Find where the given text appears and provide that cell's center as (x, y) coordinate. 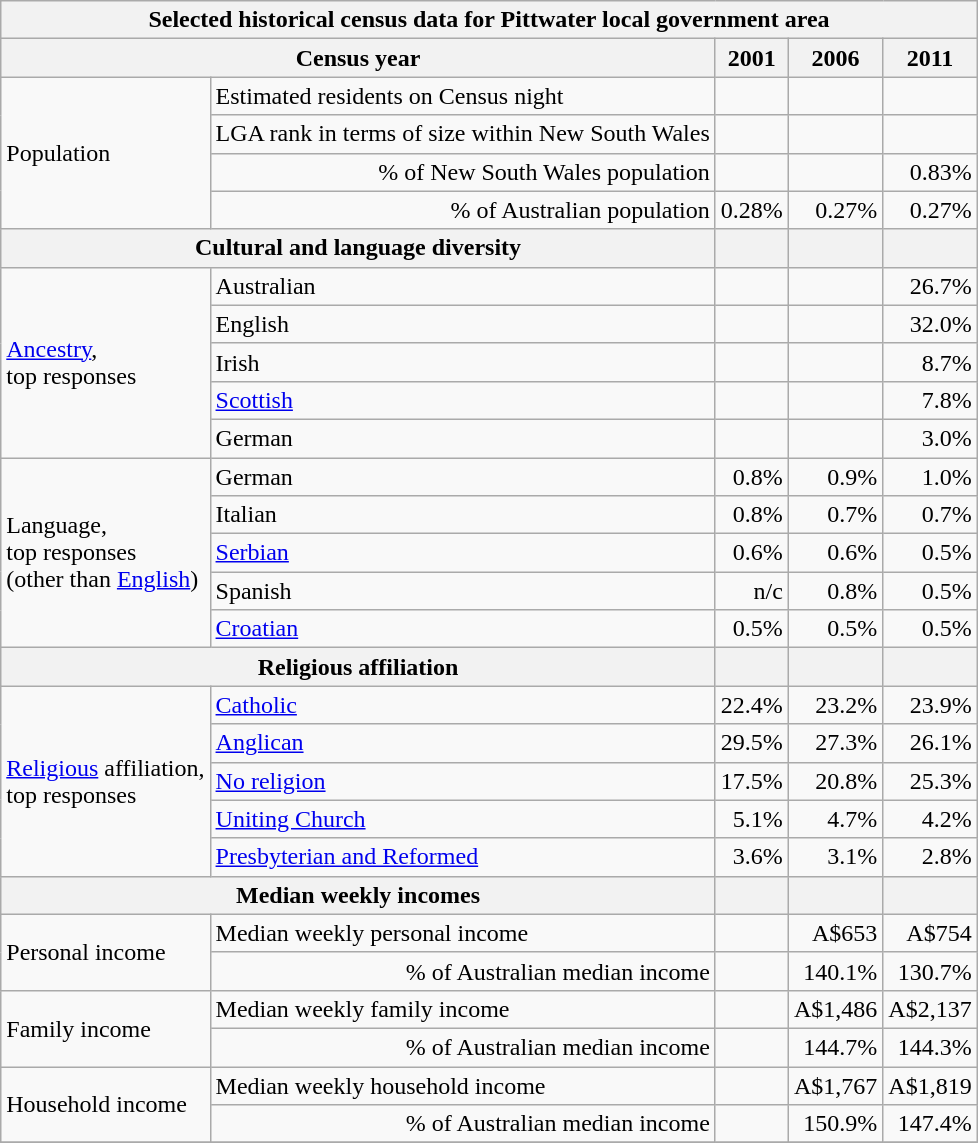
Religious affiliation (358, 667)
5.1% (752, 819)
Italian (462, 515)
n/c (752, 591)
17.5% (752, 781)
Census year (358, 58)
Catholic (462, 705)
23.9% (930, 705)
26.7% (930, 286)
A$754 (930, 933)
Selected historical census data for Pittwater local government area (489, 20)
Median weekly personal income (462, 933)
150.9% (835, 1124)
Religious affiliation,top responses (106, 781)
3.6% (752, 857)
2011 (930, 58)
144.7% (835, 1047)
Presbyterian and Reformed (462, 857)
4.7% (835, 819)
Estimated residents on Census night (462, 96)
Croatian (462, 629)
Household income (106, 1104)
3.0% (930, 438)
A$1,767 (835, 1085)
130.7% (930, 971)
2006 (835, 58)
A$1,819 (930, 1085)
0.83% (930, 172)
20.8% (835, 781)
A$653 (835, 933)
Spanish (462, 591)
140.1% (835, 971)
1.0% (930, 477)
144.3% (930, 1047)
23.2% (835, 705)
A$1,486 (835, 1009)
29.5% (752, 743)
22.4% (752, 705)
Serbian (462, 553)
No religion (462, 781)
8.7% (930, 362)
% of New South Wales population (462, 172)
0.9% (835, 477)
Australian (462, 286)
Median weekly incomes (358, 895)
% of Australian population (462, 210)
Cultural and language diversity (358, 248)
2001 (752, 58)
26.1% (930, 743)
2.8% (930, 857)
A$2,137 (930, 1009)
Personal income (106, 952)
27.3% (835, 743)
0.28% (752, 210)
Anglican (462, 743)
Irish (462, 362)
Scottish (462, 400)
Family income (106, 1028)
Language,top responses(other than English) (106, 553)
7.8% (930, 400)
English (462, 324)
LGA rank in terms of size within New South Wales (462, 134)
32.0% (930, 324)
3.1% (835, 857)
25.3% (930, 781)
Median weekly household income (462, 1085)
4.2% (930, 819)
Population (106, 153)
Ancestry,top responses (106, 362)
Uniting Church (462, 819)
Median weekly family income (462, 1009)
147.4% (930, 1124)
